Determine the [x, y] coordinate at the center of the cell enclosing the given text.  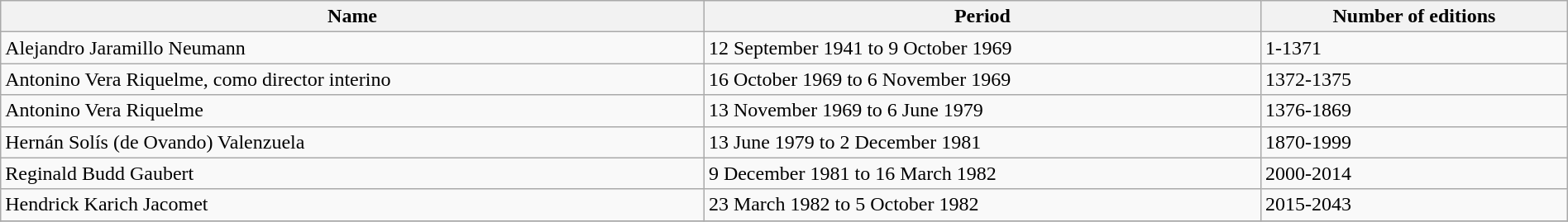
Antonino Vera Riquelme [352, 111]
Hendrick Karich Jacomet [352, 205]
Period [982, 17]
23 March 1982 to 5 October 1982 [982, 205]
2000-2014 [1414, 173]
1870-1999 [1414, 142]
Number of editions [1414, 17]
12 September 1941 to 9 October 1969 [982, 48]
Antonino Vera Riquelme, como director interino [352, 79]
9 December 1981 to 16 March 1982 [982, 173]
13 November 1969 to 6 June 1979 [982, 111]
Name [352, 17]
16 October 1969 to 6 November 1969 [982, 79]
13 June 1979 to 2 December 1981 [982, 142]
1-1371 [1414, 48]
Hernán Solís (de Ovando) Valenzuela [352, 142]
Alejandro Jaramillo Neumann [352, 48]
2015-2043 [1414, 205]
1372-1375 [1414, 79]
1376-1869 [1414, 111]
Reginald Budd Gaubert [352, 173]
